Find where the given text appears and provide that cell's center as (X, Y) coordinate. 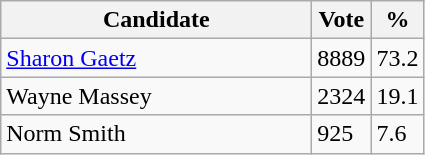
Wayne Massey (156, 96)
19.1 (398, 96)
Sharon Gaetz (156, 58)
7.6 (398, 134)
Vote (342, 20)
8889 (342, 58)
925 (342, 134)
Candidate (156, 20)
% (398, 20)
73.2 (398, 58)
Norm Smith (156, 134)
2324 (342, 96)
